Output the [X, Y] coordinate of the center of the cell containing the given text.  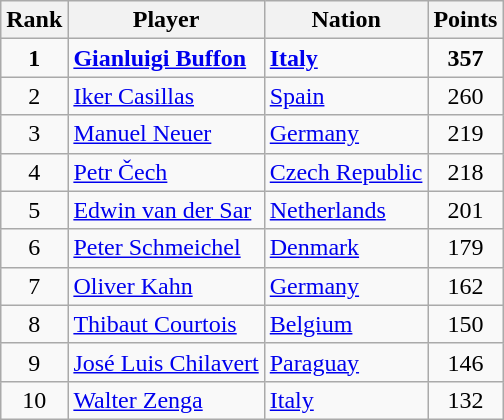
Manuel Neuer [166, 134]
Belgium [346, 324]
10 [34, 400]
Spain [346, 96]
José Luis Chilavert [166, 362]
Edwin van der Sar [166, 210]
Denmark [346, 248]
218 [466, 172]
Netherlands [346, 210]
179 [466, 248]
Player [166, 20]
Iker Casillas [166, 96]
150 [466, 324]
5 [34, 210]
6 [34, 248]
Gianluigi Buffon [166, 58]
1 [34, 58]
Rank [34, 20]
2 [34, 96]
Walter Zenga [166, 400]
4 [34, 172]
162 [466, 286]
219 [466, 134]
Nation [346, 20]
Thibaut Courtois [166, 324]
146 [466, 362]
201 [466, 210]
132 [466, 400]
Czech Republic [346, 172]
8 [34, 324]
Points [466, 20]
260 [466, 96]
3 [34, 134]
Petr Čech [166, 172]
9 [34, 362]
Paraguay [346, 362]
Oliver Kahn [166, 286]
Peter Schmeichel [166, 248]
7 [34, 286]
357 [466, 58]
